Return [X, Y] of the center of cell containing provided text 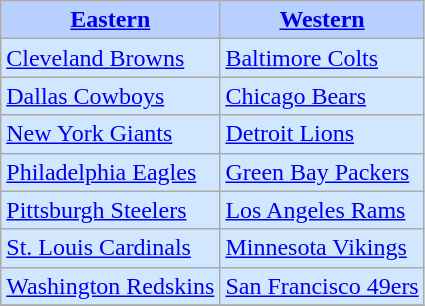
Detroit Lions [322, 134]
St. Louis Cardinals [110, 248]
Minnesota Vikings [322, 248]
Pittsburgh Steelers [110, 210]
Green Bay Packers [322, 172]
Baltimore Colts [322, 58]
Philadelphia Eagles [110, 172]
Chicago Bears [322, 96]
Los Angeles Rams [322, 210]
San Francisco 49ers [322, 286]
Eastern [110, 20]
Cleveland Browns [110, 58]
Western [322, 20]
New York Giants [110, 134]
Dallas Cowboys [110, 96]
Washington Redskins [110, 286]
